Scan for the cell matching the given text and deliver its [x, y] coordinate at center. 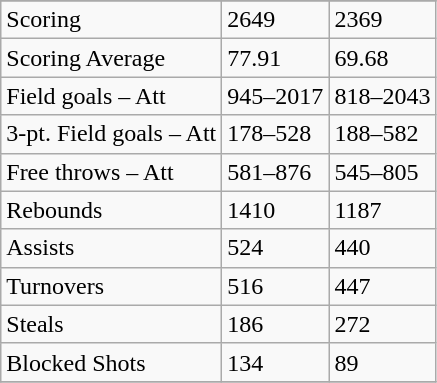
818–2043 [382, 96]
524 [276, 248]
3-pt. Field goals – Att [112, 134]
2369 [382, 20]
1410 [276, 210]
186 [276, 324]
Turnovers [112, 286]
Scoring Average [112, 58]
440 [382, 248]
581–876 [276, 172]
188–582 [382, 134]
447 [382, 286]
545–805 [382, 172]
1187 [382, 210]
Steals [112, 324]
Free throws – Att [112, 172]
Assists [112, 248]
Rebounds [112, 210]
Scoring [112, 20]
945–2017 [276, 96]
178–528 [276, 134]
2649 [276, 20]
89 [382, 362]
272 [382, 324]
134 [276, 362]
Field goals – Att [112, 96]
77.91 [276, 58]
516 [276, 286]
69.68 [382, 58]
Blocked Shots [112, 362]
